Determine the (x, y) coordinate at the center of the cell enclosing the given text.  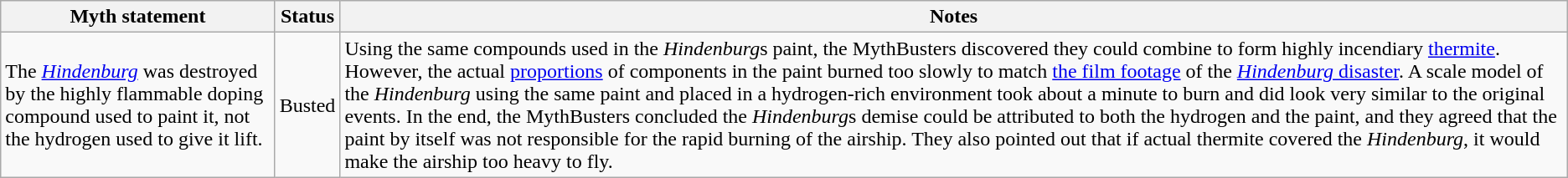
Myth statement (137, 17)
Busted (307, 105)
The Hindenburg was destroyed by the highly flammable doping compound used to paint it, not the hydrogen used to give it lift. (137, 105)
Status (307, 17)
Notes (953, 17)
